Identify which cell holds the provided text, then report its (x, y) central coordinate. 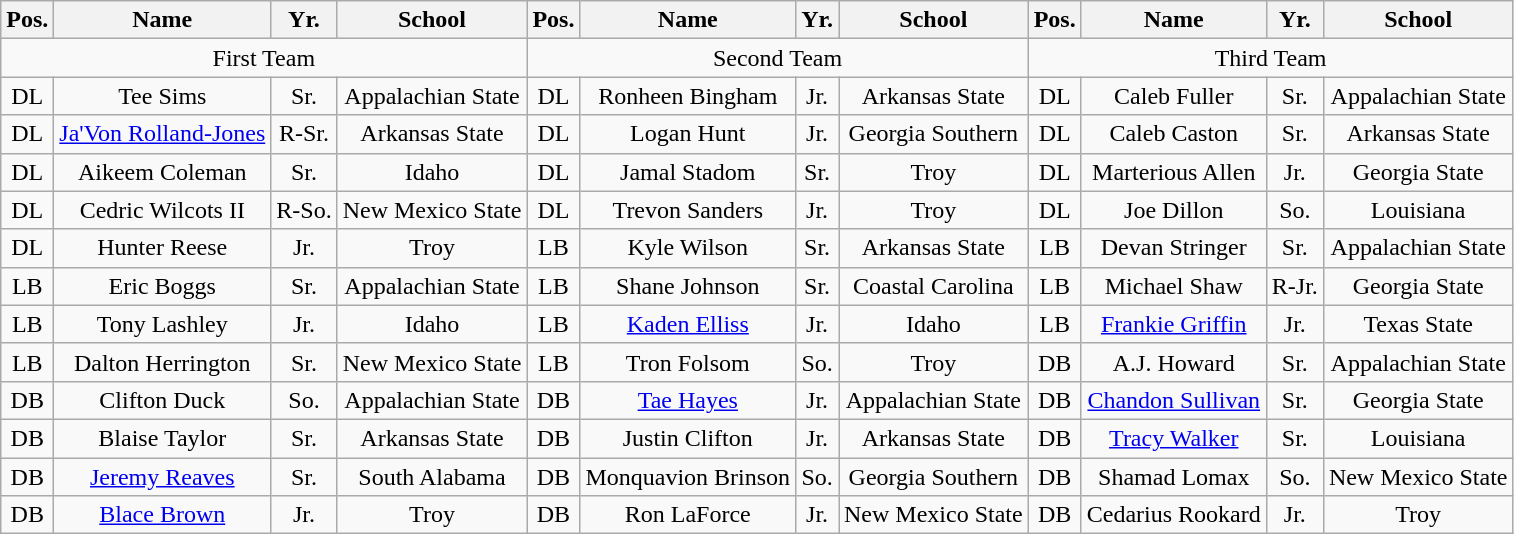
Justin Clifton (688, 438)
R-Jr. (1294, 286)
Coastal Carolina (933, 286)
Chandon Sullivan (1174, 400)
Shamad Lomax (1174, 477)
Tony Lashley (162, 324)
Tracy Walker (1174, 438)
Cedarius Rookard (1174, 515)
Logan Hunt (688, 134)
Shane Johnson (688, 286)
Hunter Reese (162, 248)
Caleb Fuller (1174, 96)
Monquavion Brinson (688, 477)
Tae Hayes (688, 400)
Dalton Herrington (162, 362)
Cedric Wilcots II (162, 210)
Ronheen Bingham (688, 96)
Kaden Elliss (688, 324)
Tron Folsom (688, 362)
R-So. (304, 210)
Jamal Stadom (688, 172)
Aikeem Coleman (162, 172)
Michael Shaw (1174, 286)
Trevon Sanders (688, 210)
R-Sr. (304, 134)
Tee Sims (162, 96)
Blaise Taylor (162, 438)
A.J. Howard (1174, 362)
Joe Dillon (1174, 210)
Caleb Caston (1174, 134)
Eric Boggs (162, 286)
Jeremy Reaves (162, 477)
Ron LaForce (688, 515)
Ja'Von Rolland-Jones (162, 134)
Devan Stringer (1174, 248)
Marterious Allen (1174, 172)
Kyle Wilson (688, 248)
Frankie Griffin (1174, 324)
Blace Brown (162, 515)
Third Team (1270, 58)
First Team (264, 58)
Second Team (778, 58)
Clifton Duck (162, 400)
South Alabama (432, 477)
Texas State (1418, 324)
